Determine the (X, Y) coordinate at the center of the cell enclosing the given text.  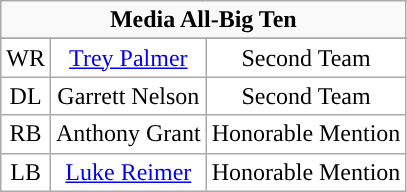
LB (26, 172)
Media All-Big Ten (204, 20)
Anthony Grant (128, 134)
RB (26, 134)
Luke Reimer (128, 172)
Garrett Nelson (128, 96)
Trey Palmer (128, 58)
DL (26, 96)
WR (26, 58)
